Identify which cell holds the provided text, then report its [x, y] central coordinate. 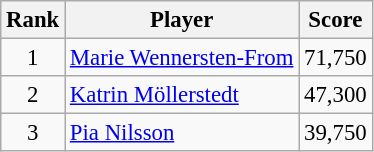
Score [336, 20]
2 [33, 95]
47,300 [336, 95]
1 [33, 58]
Player [182, 20]
71,750 [336, 58]
Rank [33, 20]
39,750 [336, 133]
3 [33, 133]
Katrin Möllerstedt [182, 95]
Pia Nilsson [182, 133]
Marie Wennersten-From [182, 58]
